Capture the cell that displays the provided text and extract its (x, y) central coordinate. 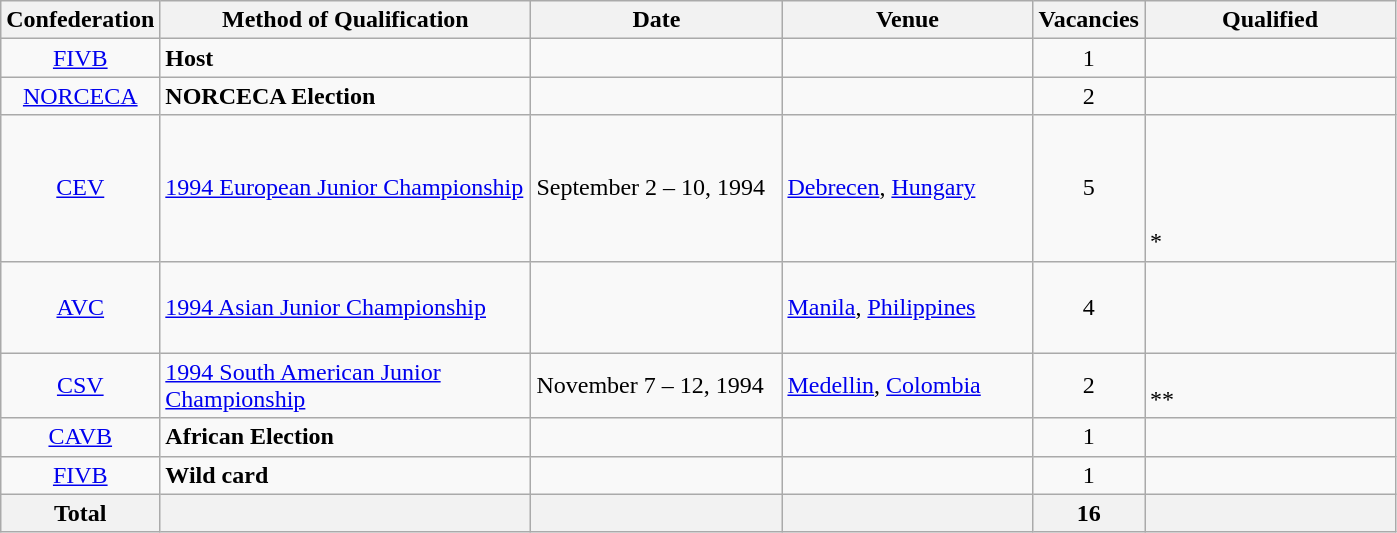
* (1270, 188)
Qualified (1270, 20)
Venue (908, 20)
September 2 – 10, 1994 (656, 188)
1994 South American Junior Championship (346, 386)
November 7 – 12, 1994 (656, 386)
African Election (346, 437)
CSV (80, 386)
CEV (80, 188)
Date (656, 20)
1994 Asian Junior Championship (346, 307)
CAVB (80, 437)
Wild card (346, 475)
Debrecen, Hungary (908, 188)
Confederation (80, 20)
4 (1089, 307)
NORCECA Election (346, 96)
Total (80, 513)
AVC (80, 307)
NORCECA (80, 96)
Manila, Philippines (908, 307)
1994 European Junior Championship (346, 188)
Vacancies (1089, 20)
5 (1089, 188)
Host (346, 58)
Method of Qualification (346, 20)
Medellin, Colombia (908, 386)
16 (1089, 513)
** (1270, 386)
